Identify which cell holds the provided text, then report its [x, y] central coordinate. 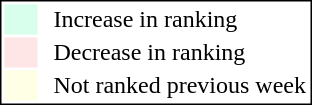
Decrease in ranking [180, 53]
Not ranked previous week [180, 85]
Increase in ranking [180, 19]
